Search for the cell housing the specified text and yield its [x, y] center coordinate. 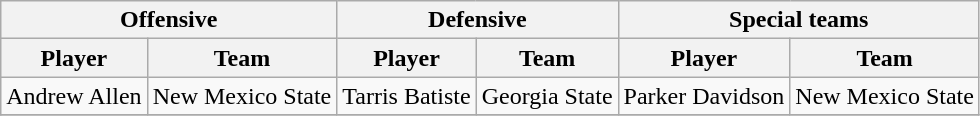
Andrew Allen [74, 96]
Offensive [169, 20]
Special teams [798, 20]
Defensive [478, 20]
Tarris Batiste [406, 96]
Parker Davidson [704, 96]
Georgia State [547, 96]
